Identify which cell holds the provided text, then report its [x, y] central coordinate. 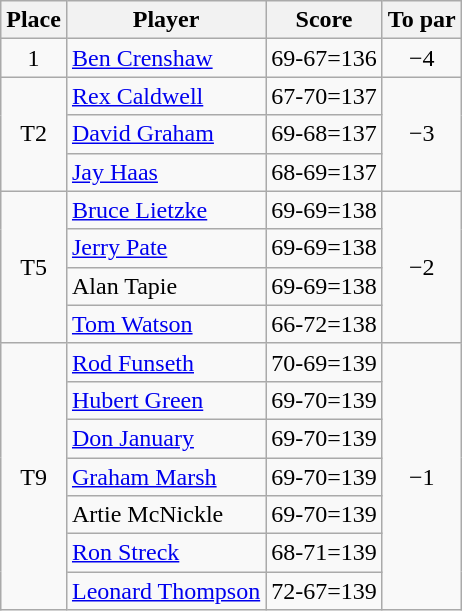
Place [34, 20]
Hubert Green [166, 400]
1 [34, 58]
T5 [34, 267]
67-70=137 [324, 96]
−2 [422, 267]
Leonard Thompson [166, 591]
72-67=139 [324, 591]
Rex Caldwell [166, 96]
70-69=139 [324, 362]
Ron Streck [166, 553]
Graham Marsh [166, 477]
To par [422, 20]
Jay Haas [166, 172]
−4 [422, 58]
Player [166, 20]
−3 [422, 134]
Score [324, 20]
Bruce Lietzke [166, 210]
Artie McNickle [166, 515]
Don January [166, 438]
Tom Watson [166, 324]
68-71=139 [324, 553]
69-68=137 [324, 134]
69-67=136 [324, 58]
Alan Tapie [166, 286]
Ben Crenshaw [166, 58]
68-69=137 [324, 172]
Jerry Pate [166, 248]
T9 [34, 476]
T2 [34, 134]
66-72=138 [324, 324]
Rod Funseth [166, 362]
−1 [422, 476]
David Graham [166, 134]
